For the text-containing cell, return its midpoint in (x, y) coordinate format. 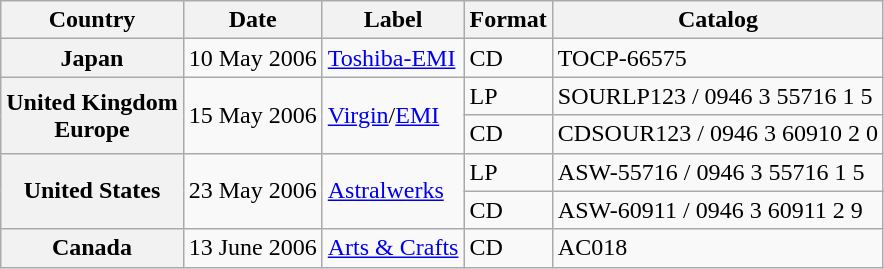
Japan (92, 58)
TOCP-66575 (718, 58)
Astralwerks (393, 191)
Date (252, 20)
ASW-60911 / 0946 3 60911 2 9 (718, 210)
AC018 (718, 248)
Format (508, 20)
Arts & Crafts (393, 248)
Canada (92, 248)
Catalog (718, 20)
SOURLP123 / 0946 3 55716 1 5 (718, 96)
Country (92, 20)
15 May 2006 (252, 115)
Label (393, 20)
Virgin/EMI (393, 115)
ASW-55716 / 0946 3 55716 1 5 (718, 172)
United States (92, 191)
23 May 2006 (252, 191)
Toshiba-EMI (393, 58)
United KingdomEurope (92, 115)
CDSOUR123 / 0946 3 60910 2 0 (718, 134)
13 June 2006 (252, 248)
10 May 2006 (252, 58)
